Locate the cell with the specified text and output its [X, Y] center coordinate. 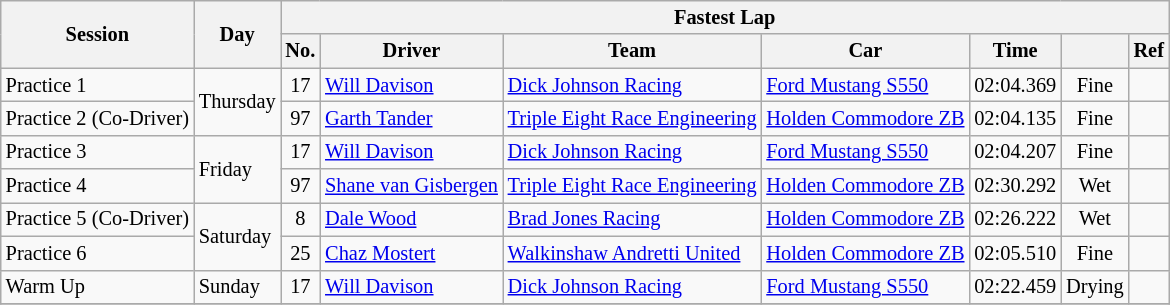
Practice 1 [98, 85]
Walkinshaw Andretti United [632, 253]
02:22.459 [1015, 287]
Friday [238, 168]
Time [1015, 51]
Practice 4 [98, 186]
Session [98, 34]
02:26.222 [1015, 219]
Warm Up [98, 287]
02:04.207 [1015, 152]
Brad Jones Racing [632, 219]
Dale Wood [412, 219]
Practice 3 [98, 152]
8 [301, 219]
Thursday [238, 102]
No. [301, 51]
25 [301, 253]
Shane van Gisbergen [412, 186]
Practice 2 (Co-Driver) [98, 118]
02:30.292 [1015, 186]
02:04.369 [1015, 85]
Saturday [238, 236]
Ref [1149, 51]
Car [865, 51]
Practice 6 [98, 253]
Garth Tander [412, 118]
02:05.510 [1015, 253]
Fastest Lap [725, 17]
Driver [412, 51]
Practice 5 (Co-Driver) [98, 219]
Sunday [238, 287]
Chaz Mostert [412, 253]
Team [632, 51]
Drying [1094, 287]
02:04.135 [1015, 118]
Day [238, 34]
